Scan for the cell matching the given text and deliver its (X, Y) coordinate at center. 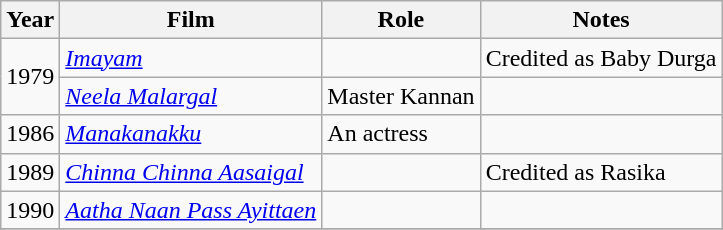
Master Kannan (401, 96)
Chinna Chinna Aasaigal (191, 172)
Year (30, 20)
1989 (30, 172)
An actress (401, 134)
Credited as Baby Durga (601, 58)
Credited as Rasika (601, 172)
Notes (601, 20)
Manakanakku (191, 134)
1979 (30, 77)
Aatha Naan Pass Ayittaen (191, 210)
Film (191, 20)
Neela Malargal (191, 96)
Imayam (191, 58)
Role (401, 20)
1990 (30, 210)
1986 (30, 134)
